From the cell containing the given text, extract its center point as (X, Y) coordinate. 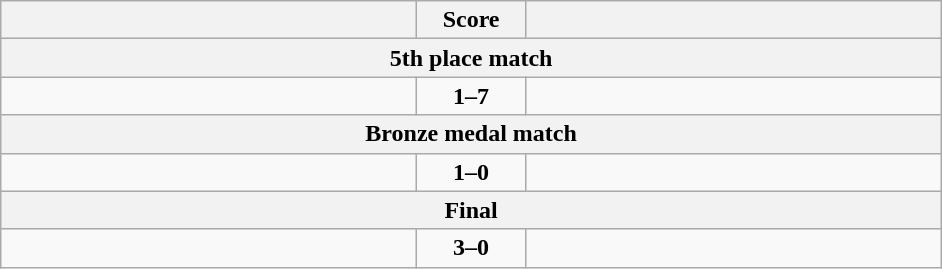
3–0 (472, 248)
1–0 (472, 172)
Score (472, 20)
5th place match (472, 58)
Final (472, 210)
1–7 (472, 96)
Bronze medal match (472, 134)
